For the text-containing cell, return its midpoint in (x, y) coordinate format. 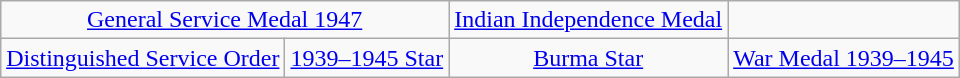
Burma Star (588, 58)
General Service Medal 1947 (225, 20)
War Medal 1939–1945 (844, 58)
1939–1945 Star (367, 58)
Distinguished Service Order (143, 58)
Indian Independence Medal (588, 20)
